Output the [X, Y] coordinate of the center of the cell containing the given text.  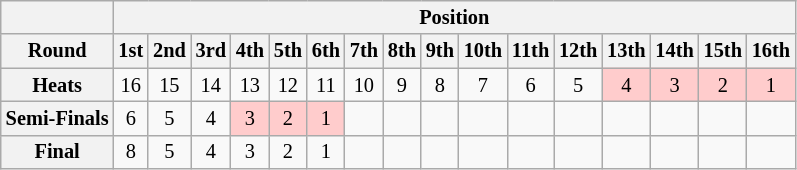
13 [250, 85]
10 [364, 85]
Position [455, 17]
14 [211, 85]
Heats [58, 85]
16th [771, 51]
7 [483, 85]
13th [626, 51]
7th [364, 51]
10th [483, 51]
Semi-Finals [58, 118]
4th [250, 51]
9 [402, 85]
8th [402, 51]
12 [288, 85]
11th [530, 51]
Round [58, 51]
15 [170, 85]
Final [58, 152]
2nd [170, 51]
14th [674, 51]
16 [132, 85]
3rd [211, 51]
6th [326, 51]
12th [578, 51]
1st [132, 51]
15th [723, 51]
9th [440, 51]
5th [288, 51]
11 [326, 85]
